Extract the (X, Y) coordinate from the center of the cell holding the provided text.  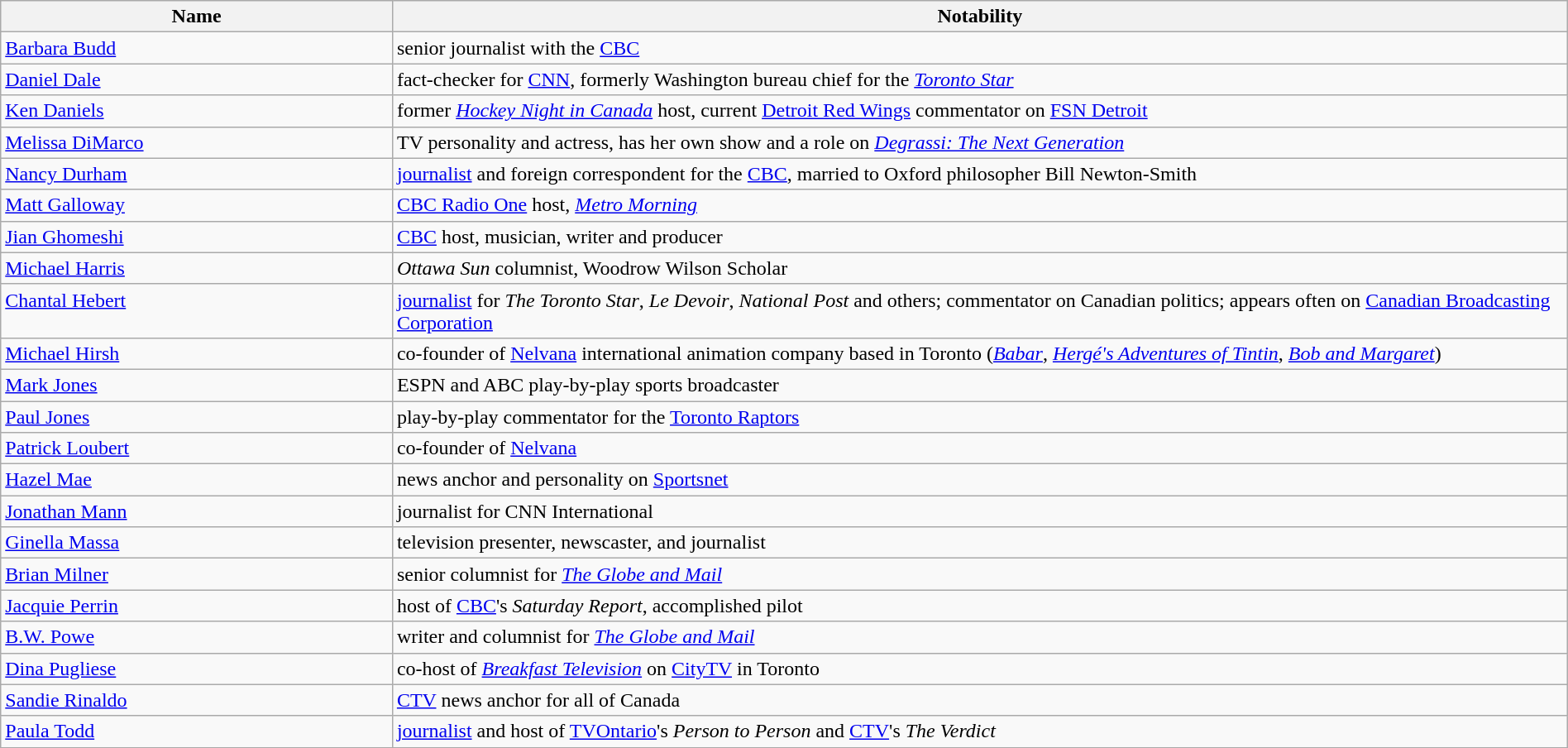
former Hockey Night in Canada host, current Detroit Red Wings commentator on FSN Detroit (979, 111)
Chantal Hebert (197, 311)
TV personality and actress, has her own show and a role on Degrassi: The Next Generation (979, 142)
CBC Radio One host, Metro Morning (979, 205)
Melissa DiMarco (197, 142)
Brian Milner (197, 574)
Ken Daniels (197, 111)
Notability (979, 17)
ESPN and ABC play-by-play sports broadcaster (979, 385)
fact-checker for CNN, formerly Washington bureau chief for the Toronto Star (979, 79)
television presenter, newscaster, and journalist (979, 543)
Dina Pugliese (197, 669)
Jian Ghomeshi (197, 237)
Jacquie Perrin (197, 606)
B.W. Powe (197, 637)
Nancy Durham (197, 174)
writer and columnist for The Globe and Mail (979, 637)
Matt Galloway (197, 205)
CTV news anchor for all of Canada (979, 700)
Jonathan Mann (197, 511)
Michael Hirsh (197, 353)
Patrick Loubert (197, 448)
Barbara Budd (197, 48)
Sandie Rinaldo (197, 700)
senior columnist for The Globe and Mail (979, 574)
Mark Jones (197, 385)
Michael Harris (197, 268)
news anchor and personality on Sportsnet (979, 480)
Ginella Massa (197, 543)
journalist and host of TVOntario's Person to Person and CTV's The Verdict (979, 731)
co-host of Breakfast Television on CityTV in Toronto (979, 669)
journalist and foreign correspondent for the CBC, married to Oxford philosopher Bill Newton-Smith (979, 174)
Name (197, 17)
journalist for CNN International (979, 511)
Ottawa Sun columnist, Woodrow Wilson Scholar (979, 268)
co-founder of Nelvana (979, 448)
Hazel Mae (197, 480)
Daniel Dale (197, 79)
Paul Jones (197, 416)
co-founder of Nelvana international animation company based in Toronto (Babar, Hergé's Adventures of Tintin, Bob and Margaret) (979, 353)
Paula Todd (197, 731)
CBC host, musician, writer and producer (979, 237)
senior journalist with the CBC (979, 48)
host of CBC's Saturday Report, accomplished pilot (979, 606)
play-by-play commentator for the Toronto Raptors (979, 416)
